Return [x, y] of the center of cell containing provided text 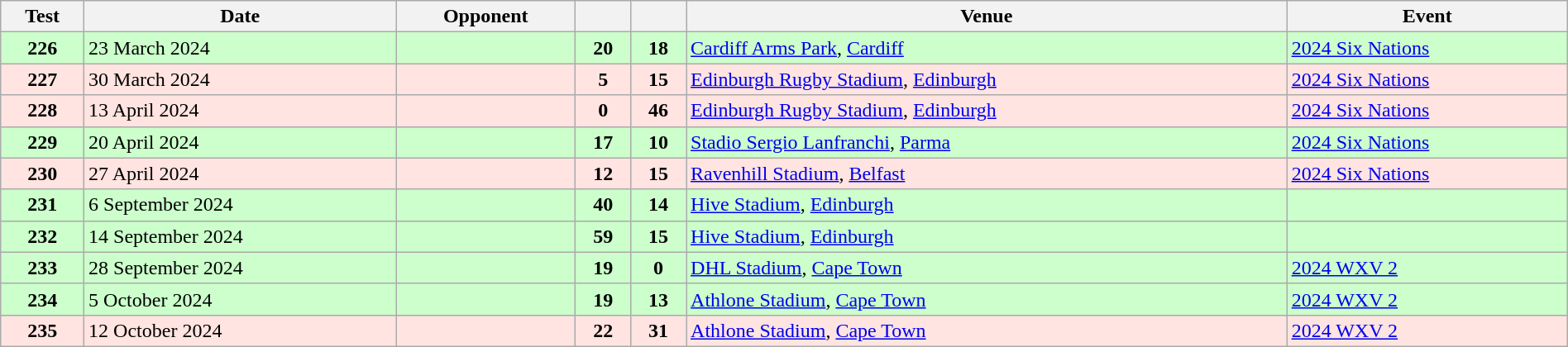
22 [604, 330]
14 [658, 205]
20 [604, 48]
28 September 2024 [240, 268]
234 [43, 299]
5 October 2024 [240, 299]
Venue [987, 17]
13 April 2024 [240, 111]
Stadio Sergio Lanfranchi, Parma [987, 142]
31 [658, 330]
6 September 2024 [240, 205]
Date [240, 17]
5 [604, 79]
18 [658, 48]
232 [43, 236]
227 [43, 79]
23 March 2024 [240, 48]
40 [604, 205]
235 [43, 330]
10 [658, 142]
27 April 2024 [240, 173]
Ravenhill Stadium, Belfast [987, 173]
13 [658, 299]
Event [1427, 17]
17 [604, 142]
Cardiff Arms Park, Cardiff [987, 48]
14 September 2024 [240, 236]
233 [43, 268]
12 October 2024 [240, 330]
46 [658, 111]
Test [43, 17]
59 [604, 236]
Opponent [486, 17]
226 [43, 48]
20 April 2024 [240, 142]
228 [43, 111]
230 [43, 173]
30 March 2024 [240, 79]
229 [43, 142]
12 [604, 173]
DHL Stadium, Cape Town [987, 268]
231 [43, 205]
